Scan for the cell matching the given text and deliver its [X, Y] coordinate at center. 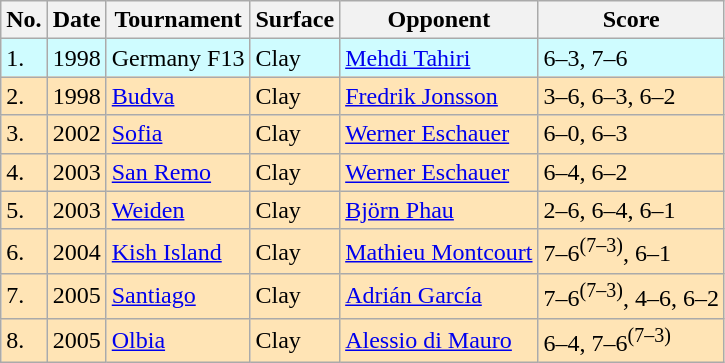
3. [24, 134]
7–6(7–3), 6–1 [631, 252]
2004 [76, 252]
Weiden [178, 210]
Björn Phau [439, 210]
Fredrik Jonsson [439, 96]
Adrián García [439, 296]
Alessio di Mauro [439, 340]
6–3, 7–6 [631, 58]
Surface [295, 20]
6–4, 7–6(7–3) [631, 340]
6–0, 6–3 [631, 134]
1. [24, 58]
Germany F13 [178, 58]
Date [76, 20]
5. [24, 210]
7. [24, 296]
6–4, 6–2 [631, 172]
Tournament [178, 20]
Opponent [439, 20]
San Remo [178, 172]
4. [24, 172]
Mehdi Tahiri [439, 58]
Kish Island [178, 252]
Sofia [178, 134]
Mathieu Montcourt [439, 252]
8. [24, 340]
3–6, 6–3, 6–2 [631, 96]
2002 [76, 134]
Olbia [178, 340]
Budva [178, 96]
2. [24, 96]
6. [24, 252]
7–6(7–3), 4–6, 6–2 [631, 296]
No. [24, 20]
Score [631, 20]
Santiago [178, 296]
2–6, 6–4, 6–1 [631, 210]
